Provide the (X, Y) coordinate of the cell's center where the given text is located.  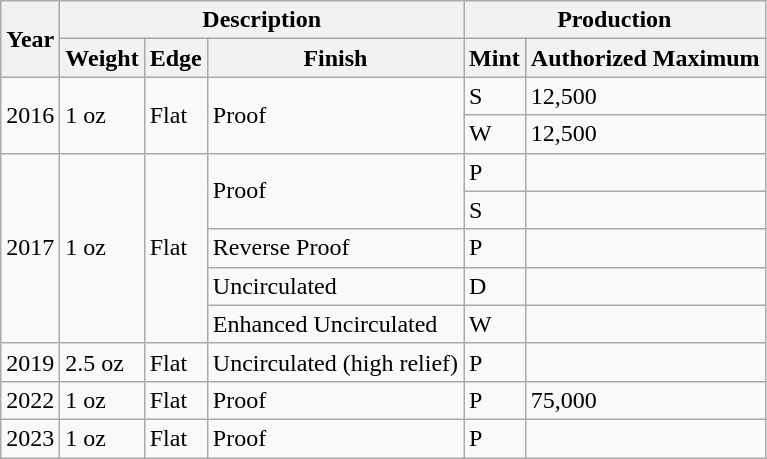
2016 (30, 115)
2019 (30, 362)
2023 (30, 438)
2022 (30, 400)
Year (30, 39)
D (495, 286)
Finish (335, 58)
75,000 (645, 400)
Enhanced Uncirculated (335, 324)
Description (262, 20)
2.5 oz (102, 362)
2017 (30, 248)
Reverse Proof (335, 248)
Uncirculated (high relief) (335, 362)
Edge (176, 58)
Mint (495, 58)
Production (614, 20)
Authorized Maximum (645, 58)
Weight (102, 58)
Uncirculated (335, 286)
